Search for the cell housing the specified text and yield its [X, Y] center coordinate. 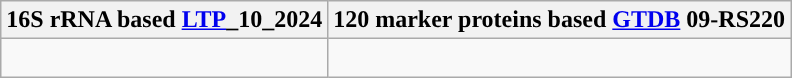
120 marker proteins based GTDB 09-RS220 [560, 20]
16S rRNA based LTP_10_2024 [164, 20]
